Find where the given text appears and provide that cell's center as (x, y) coordinate. 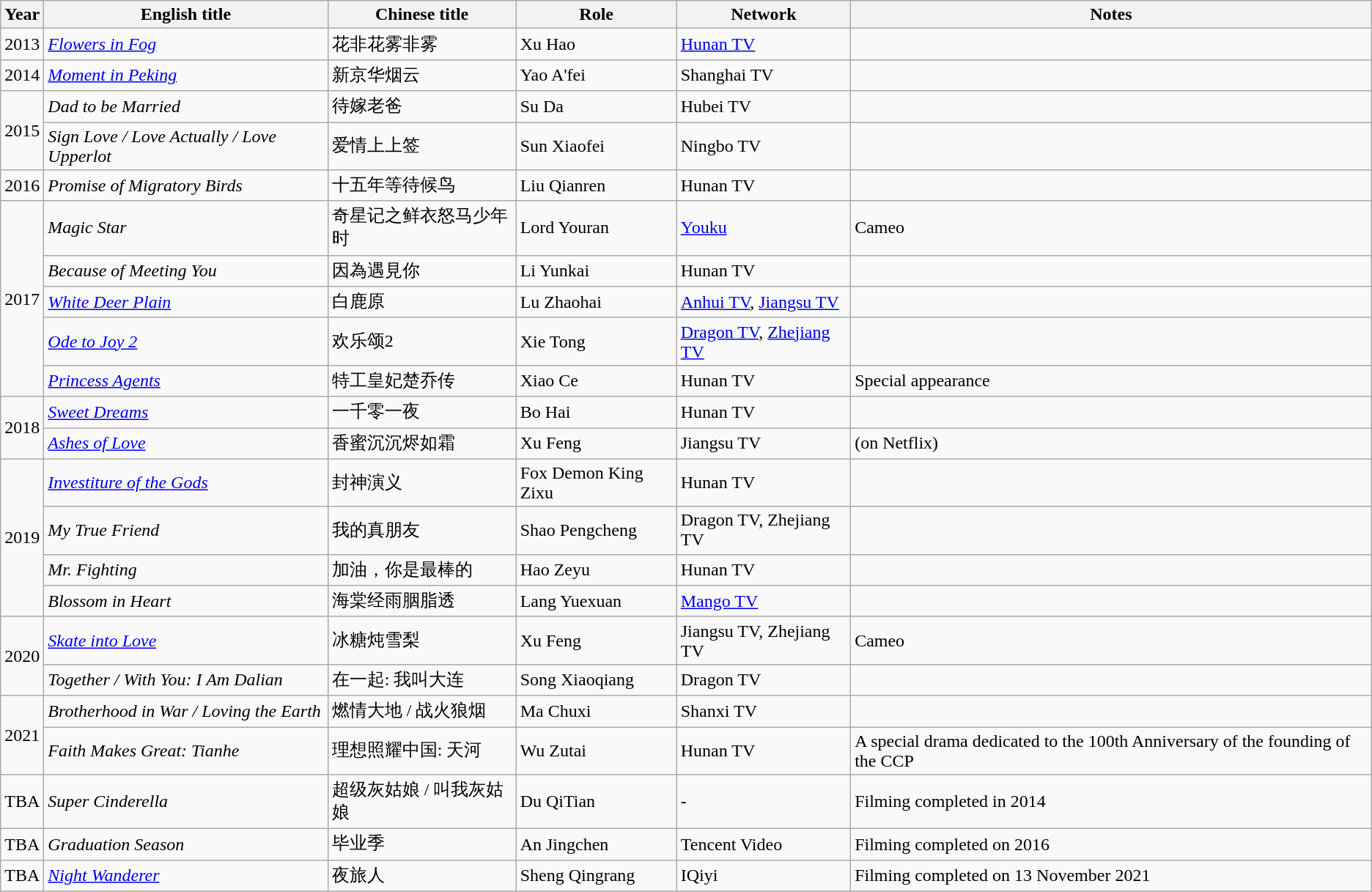
Mango TV (764, 601)
Mr. Fighting (186, 570)
Li Yunkai (597, 271)
Du QiTian (597, 802)
Shao Pengcheng (597, 531)
Ode to Joy 2 (186, 342)
Investiture of the Gods (186, 482)
Jiangsu TV (764, 444)
Ma Chuxi (597, 711)
理想照耀中国: 天河 (422, 751)
Super Cinderella (186, 802)
2017 (22, 299)
Notes (1111, 15)
Sheng Qingrang (597, 875)
Wu Zutai (597, 751)
燃情大地 / 战火狼烟 (422, 711)
新京华烟云 (422, 75)
封神演义 (422, 482)
毕业季 (422, 844)
Filming completed in 2014 (1111, 802)
欢乐颂2 (422, 342)
White Deer Plain (186, 302)
Dad to be Married (186, 107)
海棠经雨胭脂透 (422, 601)
Filming completed on 2016 (1111, 844)
2020 (22, 656)
2014 (22, 75)
2019 (22, 538)
Blossom in Heart (186, 601)
Lord Youran (597, 228)
夜旅人 (422, 875)
Sign Love / Love Actually / Love Upperlot (186, 145)
Jiangsu TV, Zhejiang TV (764, 641)
Princess Agents (186, 381)
爱情上上签 (422, 145)
Graduation Season (186, 844)
Special appearance (1111, 381)
Liu Qianren (597, 186)
Bo Hai (597, 412)
在一起: 我叫大连 (422, 680)
Together / With You: I Am Dalian (186, 680)
超级灰姑娘 / 叫我灰姑娘 (422, 802)
Shanxi TV (764, 711)
Magic Star (186, 228)
Xu Hao (597, 44)
奇星记之鲜衣怒马少年时 (422, 228)
Fox Demon King Zixu (597, 482)
Yao A'fei (597, 75)
Role (597, 15)
Youku (764, 228)
十五年等待候鸟 (422, 186)
2015 (22, 130)
Ashes of Love (186, 444)
Flowers in Fog (186, 44)
Brotherhood in War / Loving the Earth (186, 711)
- (764, 802)
Hao Zeyu (597, 570)
An Jingchen (597, 844)
A special drama dedicated to the 100th Anniversary of the founding of the CCP (1111, 751)
Skate into Love (186, 641)
我的真朋友 (422, 531)
Tencent Video (764, 844)
Network (764, 15)
待嫁老爸 (422, 107)
Year (22, 15)
2021 (22, 735)
Lu Zhaohai (597, 302)
Moment in Peking (186, 75)
Lang Yuexuan (597, 601)
Chinese title (422, 15)
Xie Tong (597, 342)
加油，你是最棒的 (422, 570)
Hubei TV (764, 107)
My True Friend (186, 531)
Shanghai TV (764, 75)
Because of Meeting You (186, 271)
(on Netflix) (1111, 444)
2016 (22, 186)
English title (186, 15)
Xiao Ce (597, 381)
Su Da (597, 107)
白鹿原 (422, 302)
香蜜沉沉烬如霜 (422, 444)
Song Xiaoqiang (597, 680)
Dragon TV (764, 680)
2013 (22, 44)
特工皇妃楚乔传 (422, 381)
花非花雾非雾 (422, 44)
2018 (22, 428)
Anhui TV, Jiangsu TV (764, 302)
Ningbo TV (764, 145)
因為遇見你 (422, 271)
Filming completed on 13 November 2021 (1111, 875)
IQiyi (764, 875)
Faith Makes Great: Tianhe (186, 751)
Sweet Dreams (186, 412)
Sun Xiaofei (597, 145)
冰糖炖雪梨 (422, 641)
Night Wanderer (186, 875)
一千零一夜 (422, 412)
Promise of Migratory Birds (186, 186)
